For the text-containing cell, return its midpoint in [X, Y] coordinate format. 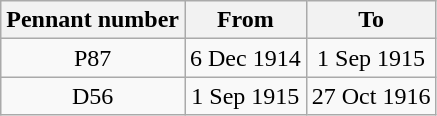
27 Oct 1916 [371, 96]
D56 [93, 96]
6 Dec 1914 [245, 58]
From [245, 20]
P87 [93, 58]
Pennant number [93, 20]
To [371, 20]
